Pinpoint the cell where the given text exists, returning its (X, Y) midpoint coordinate. 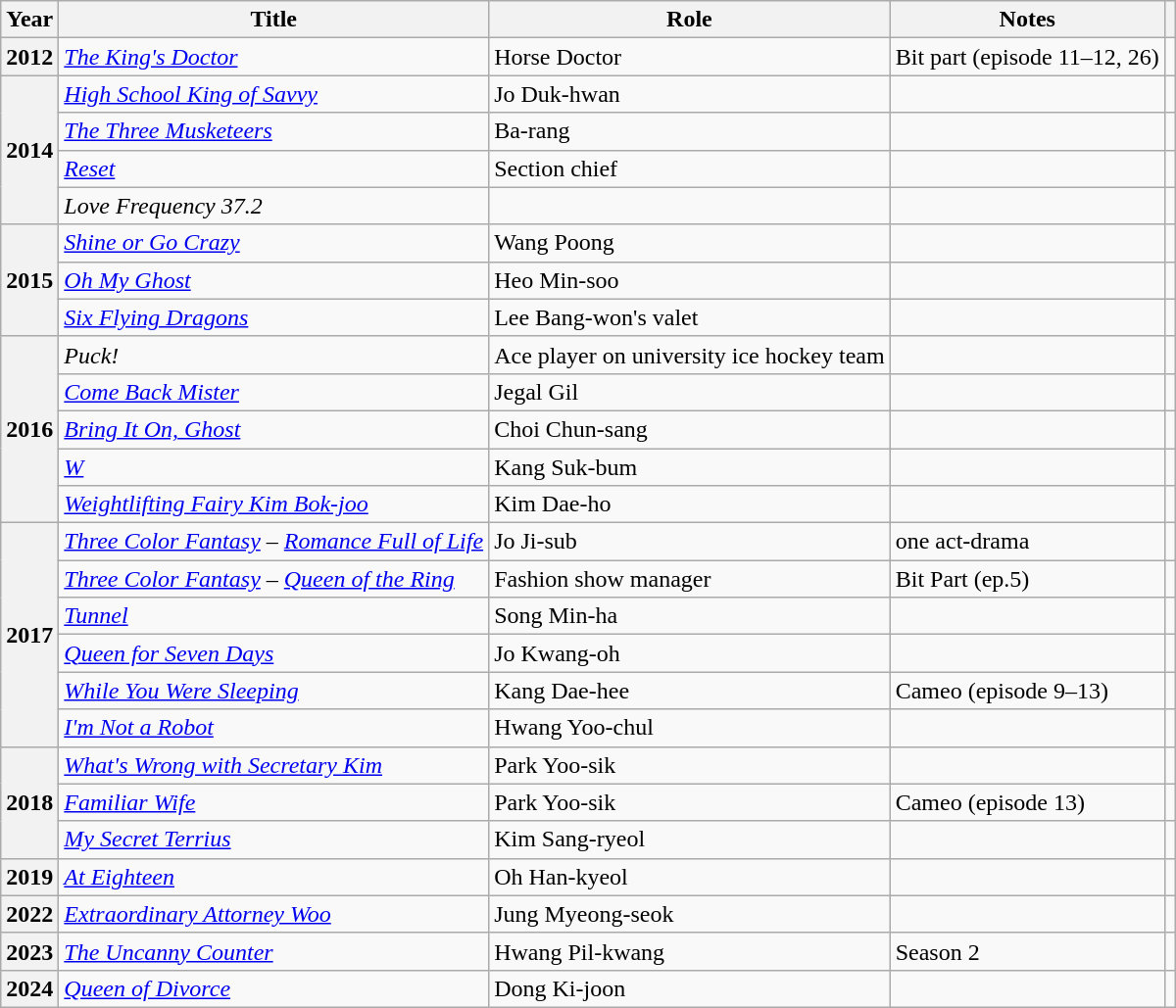
2018 (29, 802)
Extraordinary Attorney Woo (274, 914)
Hwang Yoo-chul (690, 728)
Jegal Gil (690, 392)
Kang Suk-bum (690, 467)
Shine or Go Crazy (274, 243)
The Three Musketeers (274, 131)
2024 (29, 988)
Kang Dae-hee (690, 691)
I'm Not a Robot (274, 728)
Reset (274, 168)
Bit part (episode 11–12, 26) (1027, 57)
Year (29, 20)
2016 (29, 429)
Role (690, 20)
Dong Ki-joon (690, 988)
My Secret Terrius (274, 840)
Six Flying Dragons (274, 317)
Tunnel (274, 616)
What's Wrong with Secretary Kim (274, 765)
Bring It On, Ghost (274, 429)
Weightlifting Fairy Kim Bok-joo (274, 504)
Oh My Ghost (274, 280)
Horse Doctor (690, 57)
Cameo (episode 9–13) (1027, 691)
Love Frequency 37.2 (274, 206)
Choi Chun-sang (690, 429)
Lee Bang-won's valet (690, 317)
Notes (1027, 20)
W (274, 467)
At Eighteen (274, 877)
Jung Myeong-seok (690, 914)
2022 (29, 914)
Heo Min-soo (690, 280)
Wang Poong (690, 243)
Kim Dae-ho (690, 504)
2012 (29, 57)
2019 (29, 877)
Ba-rang (690, 131)
Come Back Mister (274, 392)
2015 (29, 280)
Jo Duk-hwan (690, 94)
Queen of Divorce (274, 988)
Three Color Fantasy – Romance Full of Life (274, 542)
Ace player on university ice hockey team (690, 355)
The Uncanny Counter (274, 951)
Hwang Pil-kwang (690, 951)
2017 (29, 635)
Kim Sang-ryeol (690, 840)
2014 (29, 150)
Section chief (690, 168)
Jo Kwang-oh (690, 653)
Jo Ji-sub (690, 542)
Song Min-ha (690, 616)
Cameo (episode 13) (1027, 802)
Queen for Seven Days (274, 653)
2023 (29, 951)
While You Were Sleeping (274, 691)
The King's Doctor (274, 57)
Bit Part (ep.5) (1027, 579)
one act-drama (1027, 542)
High School King of Savvy (274, 94)
Three Color Fantasy – Queen of the Ring (274, 579)
Fashion show manager (690, 579)
Season 2 (1027, 951)
Puck! (274, 355)
Oh Han-kyeol (690, 877)
Title (274, 20)
Familiar Wife (274, 802)
